Output the [X, Y] coordinate of the center of the cell containing the given text.  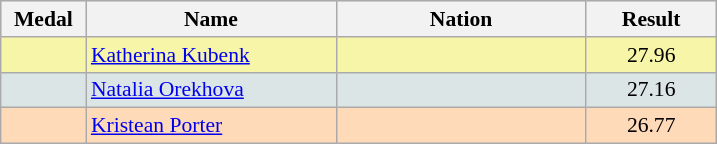
Natalia Orekhova [211, 90]
27.16 [651, 90]
Name [211, 19]
26.77 [651, 126]
Katherina Kubenk [211, 55]
Nation [461, 19]
Kristean Porter [211, 126]
Result [651, 19]
Medal [44, 19]
27.96 [651, 55]
